From the cell containing the given text, extract its center point as (x, y) coordinate. 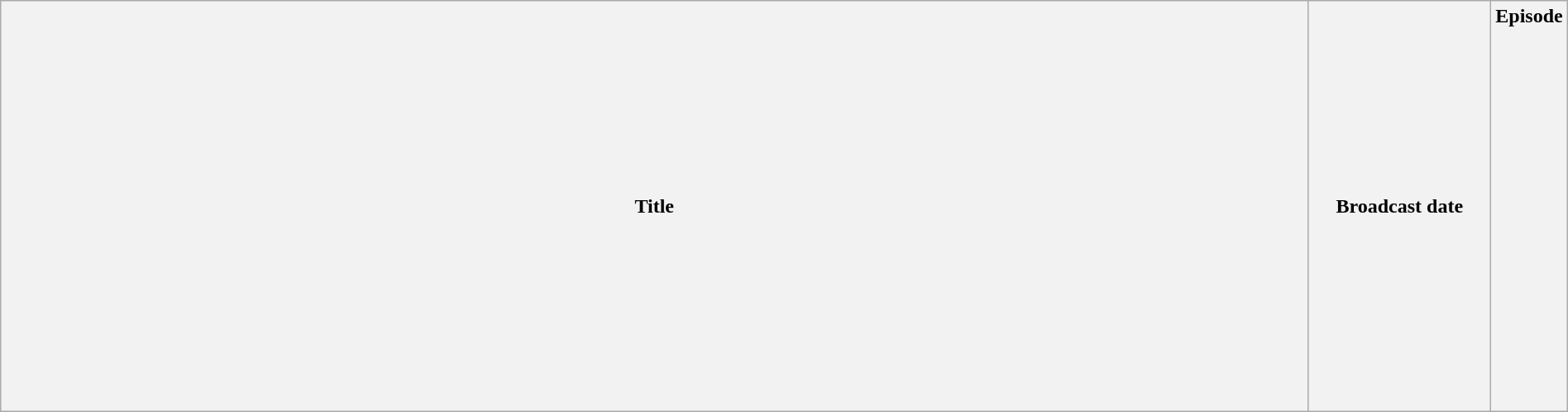
Episode (1529, 207)
Title (655, 207)
Broadcast date (1399, 207)
